For the text-containing cell, return its midpoint in (x, y) coordinate format. 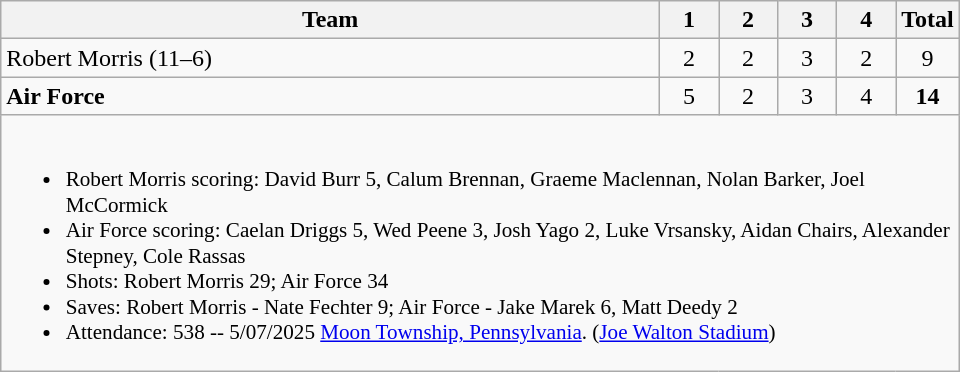
1 (688, 20)
Total (928, 20)
14 (928, 96)
5 (688, 96)
Air Force (330, 96)
Robert Morris (11–6) (330, 58)
Team (330, 20)
9 (928, 58)
